Scan for the cell matching the given text and deliver its [X, Y] coordinate at center. 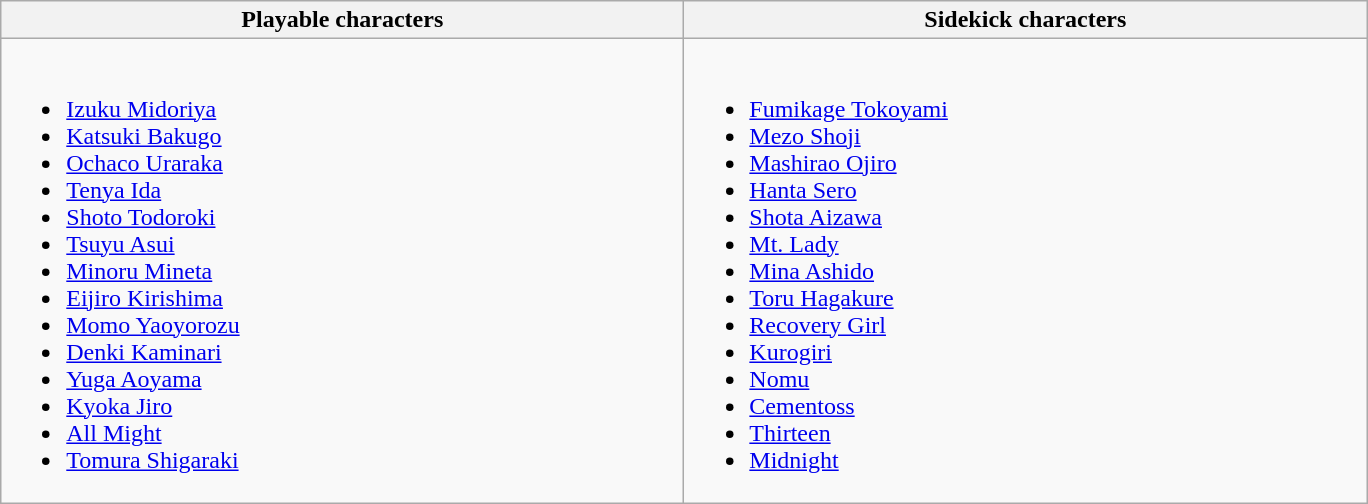
Fumikage TokoyamiMezo ShojiMashirao OjiroHanta SeroShota AizawaMt. LadyMina AshidoToru HagakureRecovery GirlKurogiriNomuCementossThirteenMidnight [1026, 271]
Playable characters [342, 20]
Sidekick characters [1026, 20]
